Return [x, y] of the center of cell containing provided text 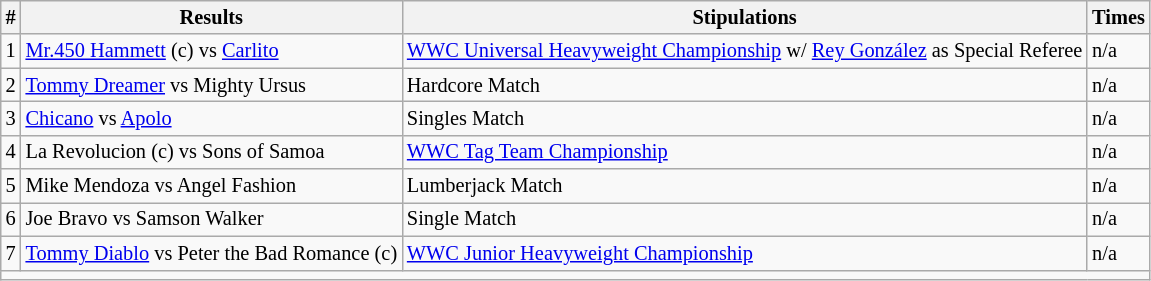
Lumberjack Match [744, 186]
2 [11, 85]
Stipulations [744, 17]
La Revolucion (c) vs Sons of Samoa [212, 152]
WWC Tag Team Championship [744, 152]
Singles Match [744, 118]
Joe Bravo vs Samson Walker [212, 219]
WWC Junior Heavyweight Championship [744, 253]
WWC Universal Heavyweight Championship w/ Rey González as Special Referee [744, 51]
3 [11, 118]
Results [212, 17]
4 [11, 152]
Mr.450 Hammett (c) vs Carlito [212, 51]
5 [11, 186]
1 [11, 51]
Tommy Dreamer vs Mighty Ursus [212, 85]
6 [11, 219]
Chicano vs Apolo [212, 118]
Times [1118, 17]
7 [11, 253]
# [11, 17]
Tommy Diablo vs Peter the Bad Romance (c) [212, 253]
Hardcore Match [744, 85]
Mike Mendoza vs Angel Fashion [212, 186]
Single Match [744, 219]
